Find where the given text appears and provide that cell's center as (X, Y) coordinate. 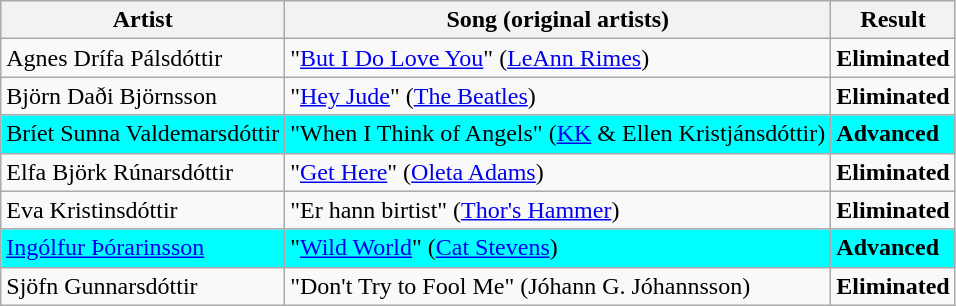
Song (original artists) (558, 20)
Bríet Sunna Valdemarsdóttir (143, 134)
"But I Do Love You" (LeAnn Rimes) (558, 58)
"When I Think of Angels" (KK & Ellen Kristjánsdóttir) (558, 134)
"Wild World" (Cat Stevens) (558, 248)
Björn Daði Björnsson (143, 96)
Artist (143, 20)
"Don't Try to Fool Me" (Jóhann G. Jóhannsson) (558, 286)
Result (893, 20)
"Er hann birtist" (Thor's Hammer) (558, 210)
Eva Kristinsdóttir (143, 210)
Elfa Björk Rúnarsdóttir (143, 172)
Ingólfur Þórarinsson (143, 248)
Sjöfn Gunnarsdóttir (143, 286)
"Hey Jude" (The Beatles) (558, 96)
Agnes Drífa Pálsdóttir (143, 58)
"Get Here" (Oleta Adams) (558, 172)
